Identify which cell holds the provided text, then report its [x, y] central coordinate. 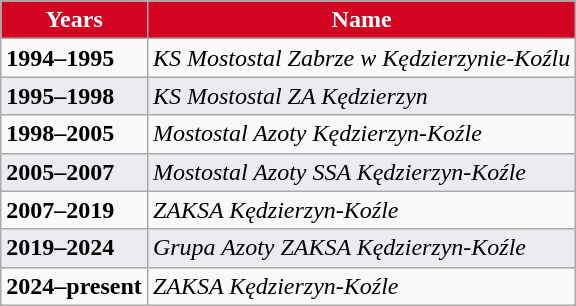
1994–1995 [74, 58]
2024–present [74, 286]
Name [361, 20]
Mostostal Azoty Kędzierzyn-Koźle [361, 134]
2019–2024 [74, 248]
KS Mostostal Zabrze w Kędzierzynie-Koźlu [361, 58]
KS Mostostal ZA Kędzierzyn [361, 96]
Mostostal Azoty SSA Kędzierzyn-Koźle [361, 172]
1998–2005 [74, 134]
1995–1998 [74, 96]
2005–2007 [74, 172]
Grupa Azoty ZAKSA Kędzierzyn-Koźle [361, 248]
2007–2019 [74, 210]
Years [74, 20]
